Pinpoint the cell where the given text exists, returning its (x, y) midpoint coordinate. 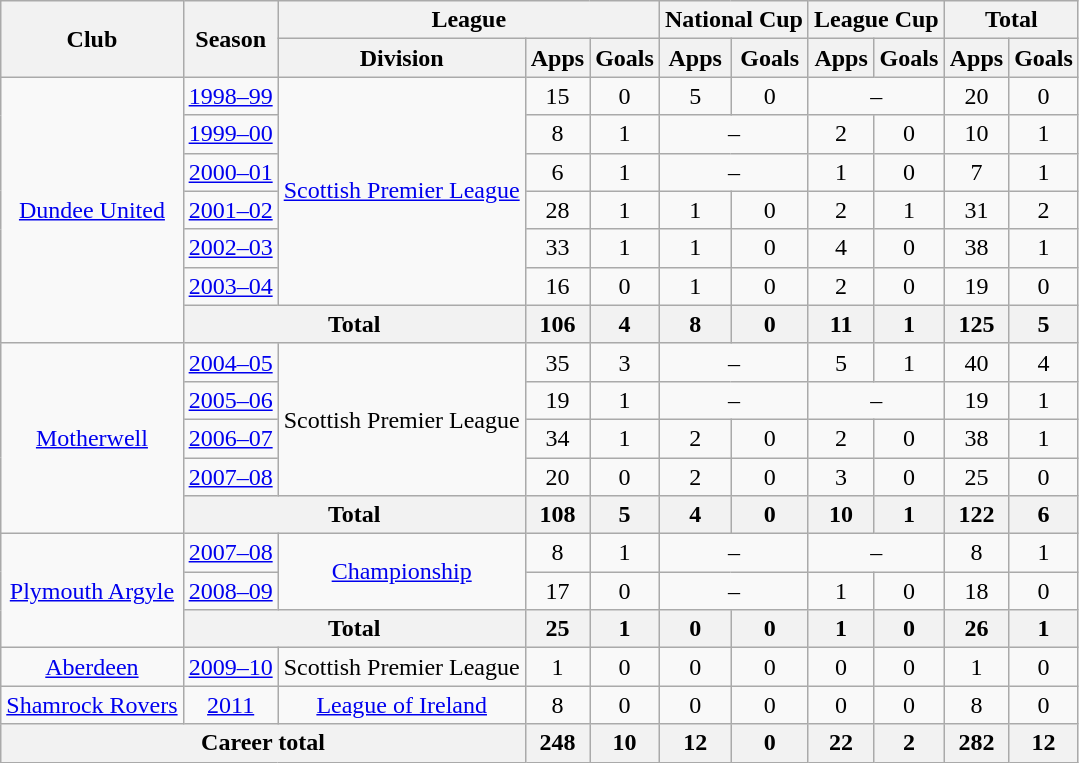
33 (557, 248)
Career total (263, 743)
2005–06 (230, 400)
28 (557, 210)
106 (557, 324)
2004–05 (230, 362)
34 (557, 438)
Aberdeen (92, 667)
125 (976, 324)
248 (557, 743)
League (468, 20)
Championship (402, 572)
1998–99 (230, 96)
2009–10 (230, 667)
2000–01 (230, 172)
40 (976, 362)
League Cup (876, 20)
Motherwell (92, 438)
16 (557, 286)
7 (976, 172)
Division (402, 58)
Shamrock Rovers (92, 705)
Season (230, 39)
2002–03 (230, 248)
31 (976, 210)
26 (976, 629)
15 (557, 96)
122 (976, 515)
2011 (230, 705)
2006–07 (230, 438)
League of Ireland (402, 705)
17 (557, 591)
Dundee United (92, 210)
1999–00 (230, 134)
11 (840, 324)
22 (840, 743)
282 (976, 743)
108 (557, 515)
National Cup (734, 20)
Plymouth Argyle (92, 591)
2008–09 (230, 591)
18 (976, 591)
2003–04 (230, 286)
35 (557, 362)
2001–02 (230, 210)
Club (92, 39)
